Find where the given text appears and provide that cell's center as (x, y) coordinate. 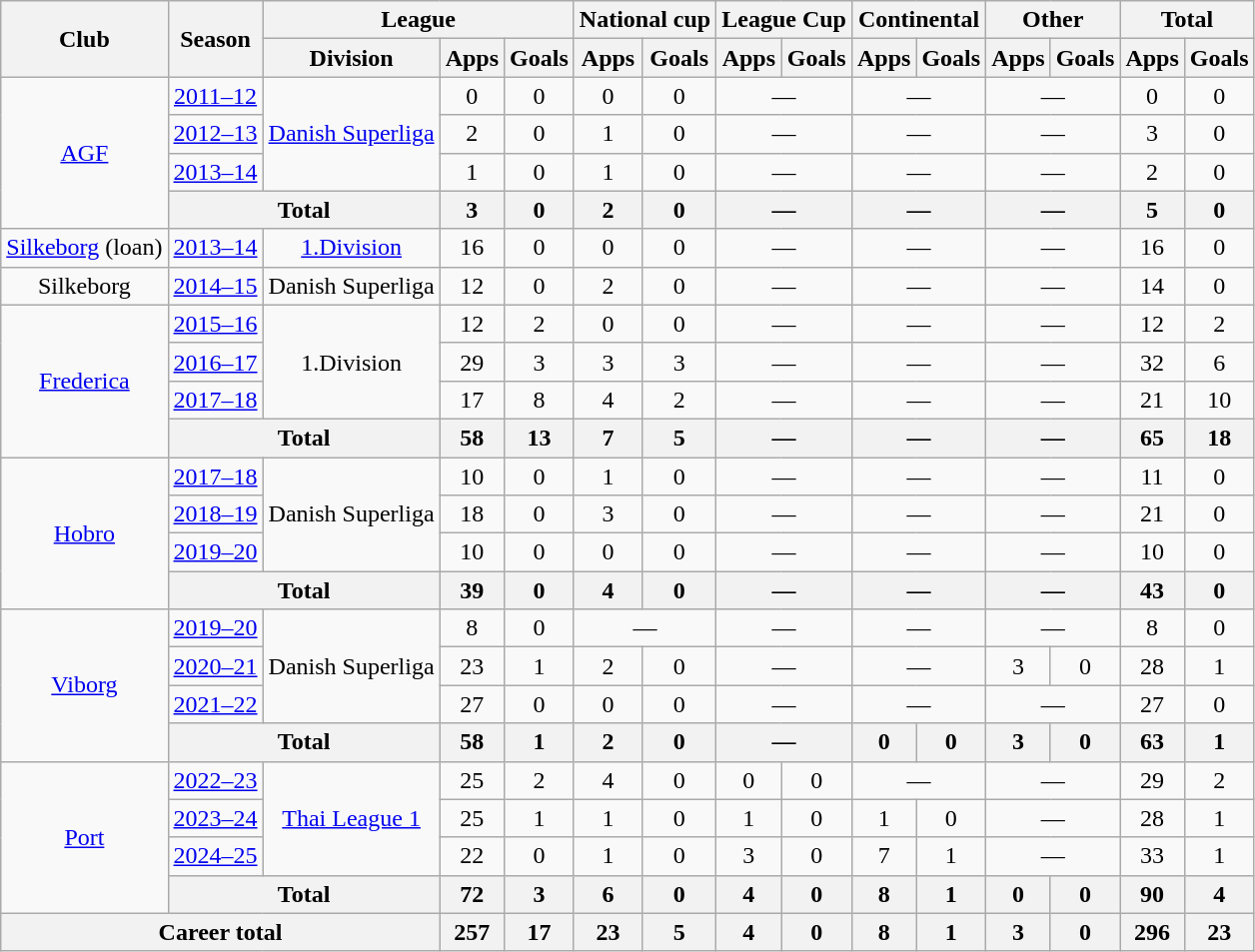
257 (472, 932)
Thai League 1 (352, 818)
AGF (84, 153)
Silkeborg (loan) (84, 248)
2016–17 (216, 362)
Career total (220, 932)
33 (1152, 856)
2018–19 (216, 514)
14 (1152, 286)
63 (1152, 742)
65 (1152, 438)
League (418, 20)
2021–22 (216, 704)
Port (84, 837)
90 (1152, 894)
Silkeborg (84, 286)
2015–16 (216, 324)
22 (472, 856)
32 (1152, 362)
National cup (644, 20)
Frederica (84, 381)
Other (1053, 20)
2014–15 (216, 286)
2020–21 (216, 666)
Continental (918, 20)
43 (1152, 590)
11 (1152, 476)
Division (352, 58)
39 (472, 590)
72 (472, 894)
Viborg (84, 685)
2012–13 (216, 134)
2024–25 (216, 856)
League Cup (784, 20)
13 (540, 438)
Club (84, 39)
2011–12 (216, 96)
2022–23 (216, 780)
Hobro (84, 533)
2023–24 (216, 818)
296 (1152, 932)
Season (216, 39)
